Locate the cell with the specified text and output its (x, y) center coordinate. 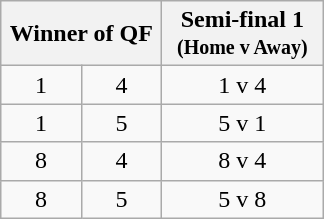
8 v 4 (242, 161)
Semi-final 1(Home v Away) (242, 34)
Winner of QF (82, 34)
1 v 4 (242, 85)
5 v 8 (242, 199)
5 v 1 (242, 123)
